Search for the cell housing the specified text and yield its [X, Y] center coordinate. 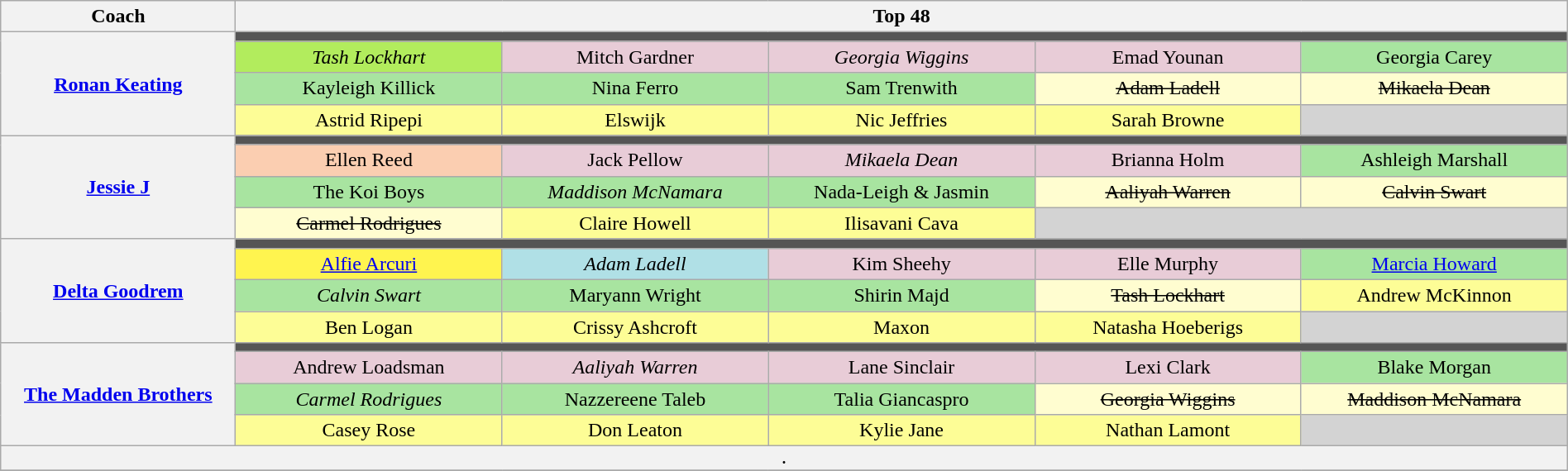
Crissy Ashcroft [635, 326]
Astrid Ripepi [369, 120]
Lane Sinclair [901, 368]
Ashleigh Marshall [1434, 160]
Ben Logan [369, 326]
Elle Murphy [1168, 264]
Natasha Hoeberigs [1168, 326]
Don Leaton [635, 431]
The Koi Boys [369, 192]
Jessie J [118, 187]
Maryann Wright [635, 295]
Andrew McKinnon [1434, 295]
Alfie Arcuri [369, 264]
Lexi Clark [1168, 368]
The Madden Brothers [118, 395]
Claire Howell [635, 223]
Nada-Leigh & Jasmin [901, 192]
Nic Jeffries [901, 120]
Elswijk [635, 120]
Ilisavani Cava [901, 223]
Kayleigh Killick [369, 88]
Marcia Howard [1434, 264]
Delta Goodrem [118, 291]
Jack Pellow [635, 160]
. [784, 459]
Kim Sheehy [901, 264]
Blake Morgan [1434, 368]
Top 48 [901, 17]
Ellen Reed [369, 160]
Kylie Jane [901, 431]
Emad Younan [1168, 57]
Sam Trenwith [901, 88]
Coach [118, 17]
Shirin Majd [901, 295]
Nina Ferro [635, 88]
Ronan Keating [118, 84]
Maxon [901, 326]
Sarah Browne [1168, 120]
Talia Giancaspro [901, 399]
Mitch Gardner [635, 57]
Nathan Lamont [1168, 431]
Brianna Holm [1168, 160]
Nazzereene Taleb [635, 399]
Andrew Loadsman [369, 368]
Casey Rose [369, 431]
Georgia Carey [1434, 57]
